Return (X, Y) of the center of cell containing provided text 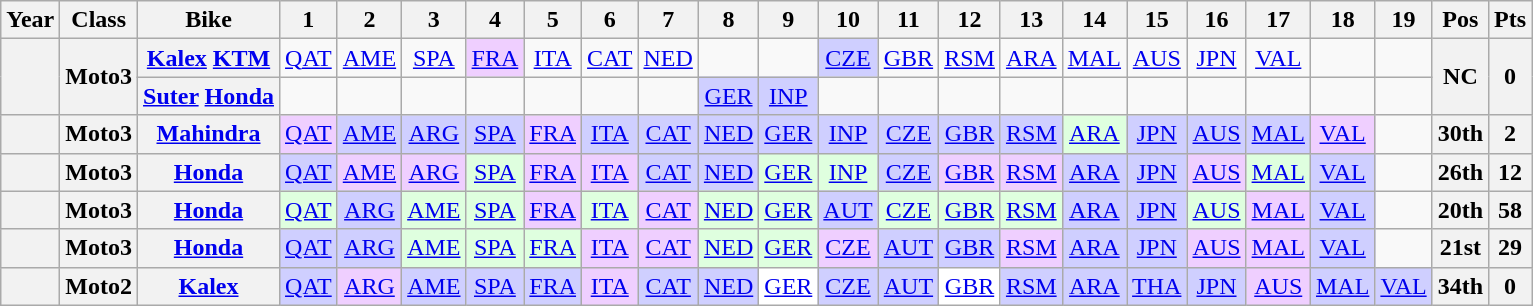
14 (1094, 20)
8 (728, 20)
17 (1278, 20)
Year (30, 20)
Suter Honda (209, 96)
19 (1404, 20)
10 (848, 20)
16 (1216, 20)
Kalex KTM (209, 58)
26th (1460, 172)
Moto2 (99, 286)
13 (1031, 20)
15 (1157, 20)
5 (553, 20)
Pos (1460, 20)
6 (610, 20)
21st (1460, 248)
4 (495, 20)
THA (1157, 286)
Bike (209, 20)
34th (1460, 286)
Class (99, 20)
11 (908, 20)
20th (1460, 210)
7 (668, 20)
3 (434, 20)
1 (309, 20)
30th (1460, 134)
Pts (1510, 20)
Kalex (209, 286)
9 (788, 20)
18 (1342, 20)
NC (1460, 77)
29 (1510, 248)
58 (1510, 210)
Mahindra (209, 134)
